Find where the given text appears and provide that cell's center as [x, y] coordinate. 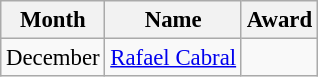
Rafael Cabral [173, 58]
Award [279, 20]
Name [173, 20]
Month [53, 20]
December [53, 58]
